Detect which cell encompasses the target text, then output its (x, y) center coordinate. 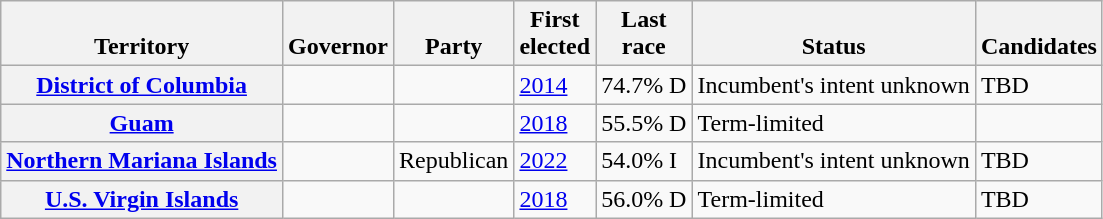
Guam (142, 123)
Governor (338, 34)
Territory (142, 34)
Firstelected (555, 34)
District of Columbia (142, 85)
2014 (555, 85)
U.S. Virgin Islands (142, 199)
Republican (454, 161)
Lastrace (644, 34)
Party (454, 34)
74.7% D (644, 85)
Status (834, 34)
54.0% I (644, 161)
55.5% D (644, 123)
2022 (555, 161)
56.0% D (644, 199)
Northern Mariana Islands (142, 161)
Candidates (1038, 34)
